Output the [x, y] coordinate of the center of the cell containing the given text.  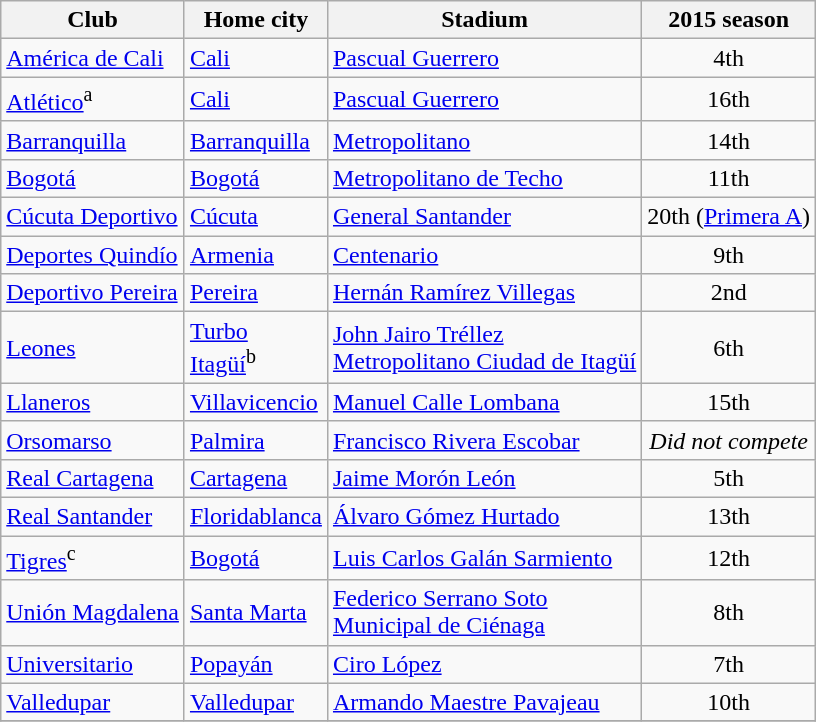
Club [93, 20]
Palmira [256, 440]
General Santander [484, 217]
Villavicencio [256, 402]
Pereira [256, 293]
Armando Maestre Pavajeau [484, 702]
Orsomarso [93, 440]
Santa Marta [256, 612]
7th [729, 664]
Luis Carlos Galán Sarmiento [484, 558]
Real Cartagena [93, 478]
Ciro López [484, 664]
2nd [729, 293]
TurboItagüíb [256, 348]
11th [729, 178]
Centenario [484, 255]
Leones [93, 348]
5th [729, 478]
Cartagena [256, 478]
Metropolitano [484, 140]
Jaime Morón León [484, 478]
Real Santander [93, 516]
Francisco Rivera Escobar [484, 440]
4th [729, 58]
John Jairo TréllezMetropolitano Ciudad de Itagüí [484, 348]
Unión Magdalena [93, 612]
Cúcuta Deportivo [93, 217]
Hernán Ramírez Villegas [484, 293]
Armenia [256, 255]
Deportivo Pereira [93, 293]
Metropolitano de Techo [484, 178]
Álvaro Gómez Hurtado [484, 516]
Llaneros [93, 402]
16th [729, 100]
Atléticoa [93, 100]
Tigresc [93, 558]
20th (Primera A) [729, 217]
Cúcuta [256, 217]
Manuel Calle Lombana [484, 402]
12th [729, 558]
15th [729, 402]
Did not compete [729, 440]
Home city [256, 20]
Deportes Quindío [93, 255]
8th [729, 612]
América de Cali [93, 58]
13th [729, 516]
Stadium [484, 20]
9th [729, 255]
14th [729, 140]
10th [729, 702]
Federico Serrano SotoMunicipal de Ciénaga [484, 612]
2015 season [729, 20]
Popayán [256, 664]
6th [729, 348]
Universitario [93, 664]
Floridablanca [256, 516]
